Search for the cell housing the specified text and yield its [x, y] center coordinate. 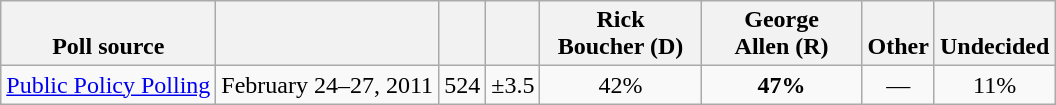
Public Policy Polling [108, 85]
11% [994, 85]
Other [898, 34]
±3.5 [513, 85]
47% [782, 85]
RickBoucher (D) [620, 34]
— [898, 85]
Poll source [108, 34]
Undecided [994, 34]
524 [462, 85]
42% [620, 85]
GeorgeAllen (R) [782, 34]
February 24–27, 2011 [328, 85]
